Output the (x, y) coordinate of the center of the cell containing the given text.  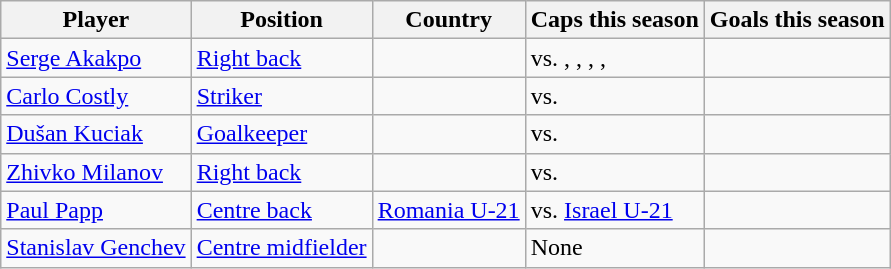
Caps this season (614, 20)
Position (282, 20)
Stanislav Genchev (96, 248)
Goalkeeper (282, 134)
Striker (282, 96)
vs. , , , , (614, 58)
Paul Papp (96, 210)
Carlo Costly (96, 96)
Goals this season (797, 20)
Country (448, 20)
Centre back (282, 210)
vs. Israel U-21 (614, 210)
Player (96, 20)
Serge Akakpo (96, 58)
Romania U-21 (448, 210)
Zhivko Milanov (96, 172)
Dušan Kuciak (96, 134)
None (614, 248)
Centre midfielder (282, 248)
